Scan for the cell matching the given text and deliver its (x, y) coordinate at center. 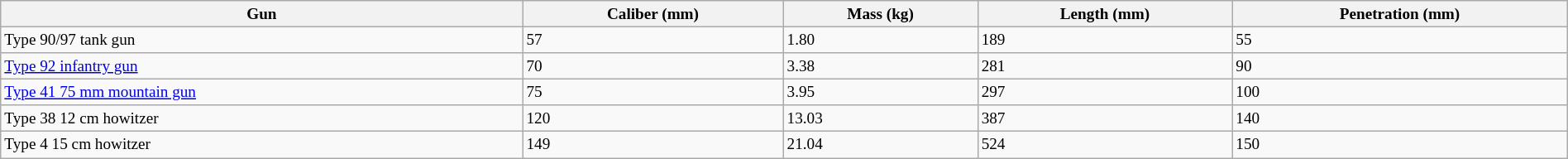
57 (653, 40)
70 (653, 66)
75 (653, 92)
Type 4 15 cm howitzer (261, 145)
149 (653, 145)
3.95 (880, 92)
Caliber (mm) (653, 14)
140 (1399, 118)
Length (mm) (1105, 14)
150 (1399, 145)
Mass (kg) (880, 14)
55 (1399, 40)
90 (1399, 66)
1.80 (880, 40)
100 (1399, 92)
524 (1105, 145)
120 (653, 118)
Type 92 infantry gun (261, 66)
Type 90/97 tank gun (261, 40)
281 (1105, 66)
Penetration (mm) (1399, 14)
297 (1105, 92)
13.03 (880, 118)
Type 41 75 mm mountain gun (261, 92)
3.38 (880, 66)
387 (1105, 118)
21.04 (880, 145)
189 (1105, 40)
Type 38 12 cm howitzer (261, 118)
Gun (261, 14)
